Output the (X, Y) coordinate of the center of the cell containing the given text.  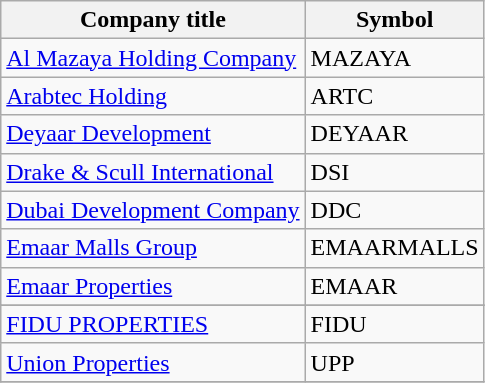
DEYAAR (394, 134)
ARTC (394, 96)
Drake & Scull International (153, 172)
EMAAR (394, 286)
EMAARMALLS (394, 248)
DDC (394, 210)
Al Mazaya Holding Company (153, 58)
Company title (153, 20)
Symbol (394, 20)
Emaar Properties (153, 286)
FIDU (394, 324)
Dubai Development Company (153, 210)
Union Properties (153, 362)
UPP (394, 362)
Arabtec Holding (153, 96)
MAZAYA (394, 58)
DSI (394, 172)
Deyaar Development (153, 134)
FIDU PROPERTIES (153, 324)
Emaar Malls Group (153, 248)
